Extract the [X, Y] coordinate from the center of the cell holding the provided text.  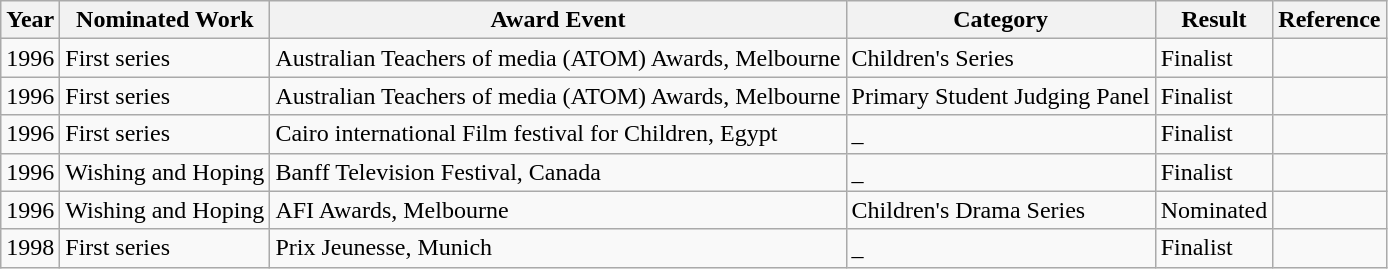
Result [1214, 20]
Award Event [558, 20]
Primary Student Judging Panel [1000, 96]
Cairo international Film festival for Children, Egypt [558, 134]
Children's Series [1000, 58]
Reference [1330, 20]
Nominated Work [165, 20]
Prix Jeunesse, Munich [558, 248]
Year [30, 20]
Nominated [1214, 210]
AFI Awards, Melbourne [558, 210]
Category [1000, 20]
1998 [30, 248]
Children's Drama Series [1000, 210]
Banff Television Festival, Canada [558, 172]
